Output the [x, y] coordinate of the center of the cell containing the given text.  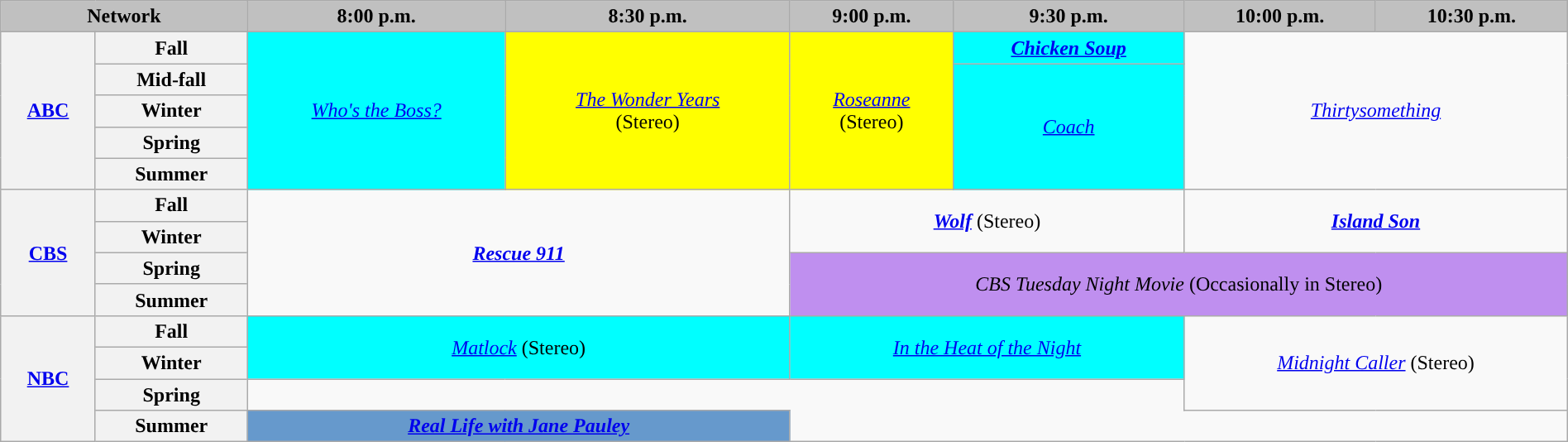
Island Son [1376, 221]
In the Heat of the Night [987, 347]
Matlock (Stereo) [519, 347]
The Wonder Years(Stereo) [648, 111]
ABC [48, 111]
Real Life with Jane Pauley [519, 426]
Thirtysomething [1376, 111]
Coach [1068, 127]
Network [124, 17]
Midnight Caller (Stereo) [1376, 363]
CBS Tuesday Night Movie (Occasionally in Stereo) [1178, 284]
10:00 p.m. [1280, 17]
Rescue 911 [519, 252]
10:30 p.m. [1471, 17]
9:00 p.m. [872, 17]
Wolf (Stereo) [987, 221]
8:30 p.m. [648, 17]
Chicken Soup [1068, 48]
Roseanne(Stereo) [872, 111]
CBS [48, 252]
9:30 p.m. [1068, 17]
NBC [48, 378]
Mid-fall [171, 79]
Who's the Boss? [376, 111]
8:00 p.m. [376, 17]
